Output the (X, Y) coordinate of the center of the cell containing the given text.  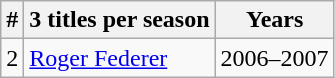
2 (12, 58)
2006–2007 (274, 58)
Years (274, 20)
# (12, 20)
3 titles per season (120, 20)
Roger Federer (120, 58)
